Return the (x, y) coordinate for the center point of the cell that contains the specified text.  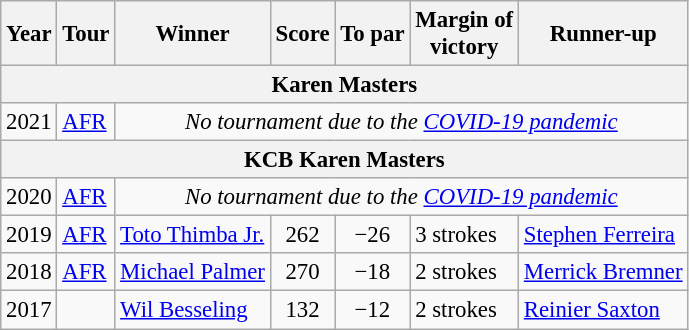
Michael Palmer (192, 273)
Toto Thimba Jr. (192, 235)
Merrick Bremner (604, 273)
Winner (192, 34)
Score (302, 34)
2019 (29, 235)
2020 (29, 197)
2018 (29, 273)
Year (29, 34)
Wil Besseling (192, 310)
Stephen Ferreira (604, 235)
Tour (86, 34)
Reinier Saxton (604, 310)
−26 (372, 235)
270 (302, 273)
132 (302, 310)
2017 (29, 310)
3 strokes (464, 235)
KCB Karen Masters (344, 160)
Runner-up (604, 34)
−12 (372, 310)
−18 (372, 273)
2021 (29, 122)
Karen Masters (344, 85)
262 (302, 235)
To par (372, 34)
Margin ofvictory (464, 34)
